Scan for the cell matching the given text and deliver its (X, Y) coordinate at center. 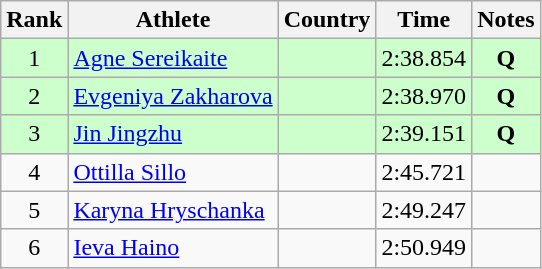
Ottilla Sillo (173, 172)
Karyna Hryschanka (173, 210)
2:38.854 (424, 58)
Notes (506, 20)
Evgeniya Zakharova (173, 96)
2:50.949 (424, 248)
Athlete (173, 20)
2:45.721 (424, 172)
2:49.247 (424, 210)
Jin Jingzhu (173, 134)
Country (327, 20)
1 (34, 58)
2:39.151 (424, 134)
Time (424, 20)
Rank (34, 20)
Agne Sereikaite (173, 58)
6 (34, 248)
3 (34, 134)
4 (34, 172)
2:38.970 (424, 96)
2 (34, 96)
5 (34, 210)
Ieva Haino (173, 248)
